From the cell containing the given text, extract its center point as (X, Y) coordinate. 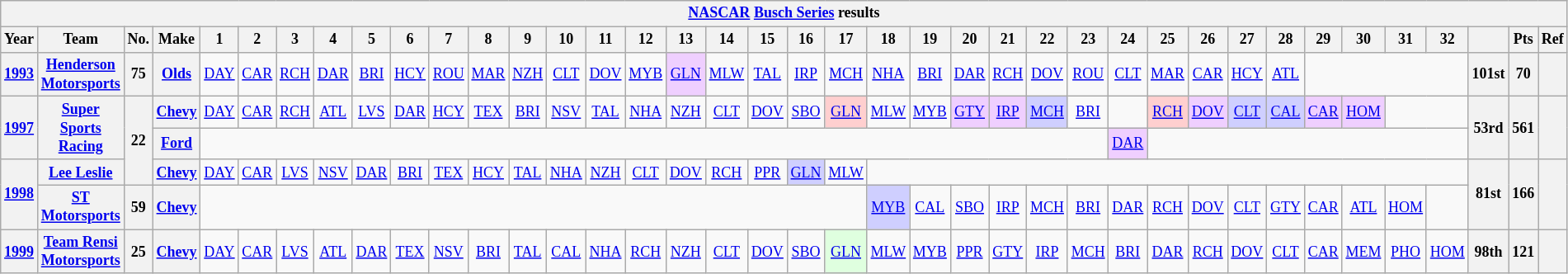
Lee Leslie (81, 172)
ST Motorsports (81, 207)
PHO (1406, 252)
23 (1088, 40)
3 (295, 40)
Pts (1523, 40)
101st (1488, 74)
15 (768, 40)
17 (846, 40)
18 (888, 40)
8 (488, 40)
4 (333, 40)
1999 (20, 252)
166 (1523, 195)
121 (1523, 252)
98th (1488, 252)
Henderson Motorsports (81, 74)
30 (1363, 40)
24 (1128, 40)
MEM (1363, 252)
12 (646, 40)
No. (139, 40)
13 (686, 40)
53rd (1488, 128)
75 (139, 74)
27 (1247, 40)
Make (177, 40)
Super Sports Racing (81, 128)
59 (139, 207)
Team (81, 40)
21 (1008, 40)
29 (1323, 40)
32 (1447, 40)
5 (371, 40)
28 (1286, 40)
6 (411, 40)
16 (806, 40)
NASCAR Busch Series results (784, 13)
1 (219, 40)
10 (566, 40)
70 (1523, 74)
9 (528, 40)
561 (1523, 128)
20 (970, 40)
1997 (20, 128)
26 (1208, 40)
Year (20, 40)
Ref (1552, 40)
14 (726, 40)
31 (1406, 40)
1993 (20, 74)
1998 (20, 195)
Team Rensi Motorsports (81, 252)
2 (257, 40)
19 (930, 40)
7 (449, 40)
Olds (177, 74)
Ford (177, 144)
11 (605, 40)
81st (1488, 195)
